Pinpoint the cell where the given text exists, returning its (X, Y) midpoint coordinate. 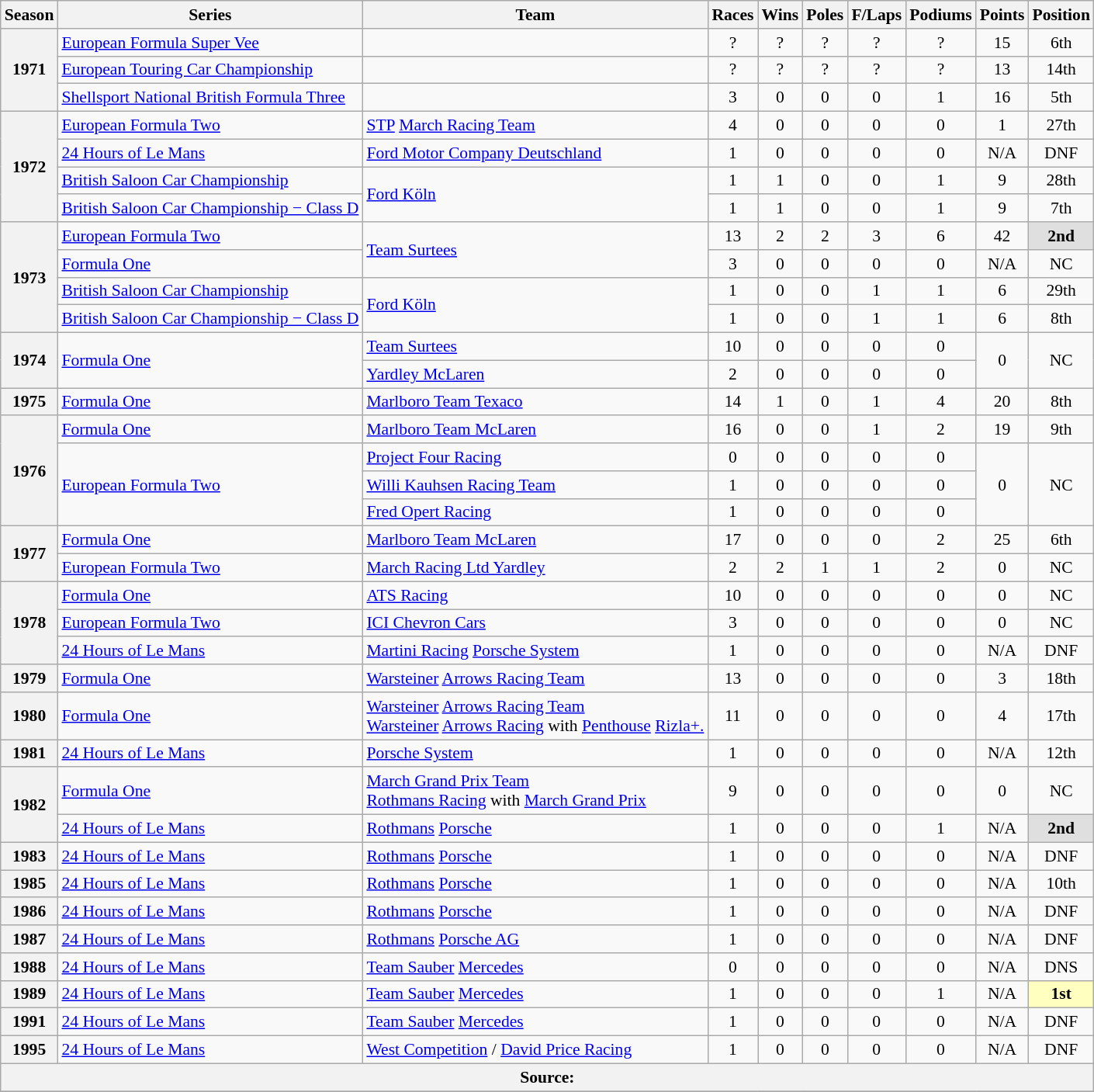
ATS Racing (535, 595)
Races (732, 15)
17th (1061, 716)
1974 (29, 360)
14 (732, 402)
Series (209, 15)
Source: (548, 1077)
Ford Motor Company Deutschland (535, 153)
1980 (29, 716)
March Racing Ltd Yardley (535, 568)
42 (1002, 236)
1986 (29, 912)
15 (1002, 43)
Rothmans Porsche AG (535, 939)
28th (1061, 181)
10th (1061, 884)
1977 (29, 554)
West Competition / David Price Racing (535, 1050)
Project Four Racing (535, 457)
Fred Opert Racing (535, 512)
Position (1061, 15)
1995 (29, 1050)
Wins (780, 15)
1987 (29, 939)
Shellsport National British Formula Three (209, 98)
DNS (1061, 967)
17 (732, 540)
Yardley McLaren (535, 374)
F/Laps (877, 15)
20 (1002, 402)
18th (1061, 678)
11 (732, 716)
Points (1002, 15)
Warsteiner Arrows Racing TeamWarsteiner Arrows Racing with Penthouse Rizla+. (535, 716)
19 (1002, 430)
25 (1002, 540)
STP March Racing Team (535, 126)
1978 (29, 622)
1983 (29, 856)
1981 (29, 754)
Season (29, 15)
March Grand Prix TeamRothmans Racing with March Grand Prix (535, 792)
European Formula Super Vee (209, 43)
Marlboro Team Texaco (535, 402)
1988 (29, 967)
1975 (29, 402)
Podiums (940, 15)
Martini Racing Porsche System (535, 651)
European Touring Car Championship (209, 70)
1979 (29, 678)
1st (1061, 994)
Team (535, 15)
1972 (29, 167)
1989 (29, 994)
1971 (29, 70)
1991 (29, 1022)
ICI Chevron Cars (535, 623)
12th (1061, 754)
27th (1061, 126)
9th (1061, 430)
1982 (29, 806)
Poles (825, 15)
Willi Kauhsen Racing Team (535, 485)
1976 (29, 471)
7th (1061, 209)
Porsche System (535, 754)
5th (1061, 98)
1985 (29, 884)
29th (1061, 291)
1973 (29, 277)
14th (1061, 70)
Warsteiner Arrows Racing Team (535, 678)
